Extract the (x, y) coordinate from the center of the cell holding the provided text.  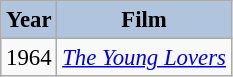
1964 (29, 58)
Film (144, 20)
The Young Lovers (144, 58)
Year (29, 20)
